For the text-containing cell, return its midpoint in (x, y) coordinate format. 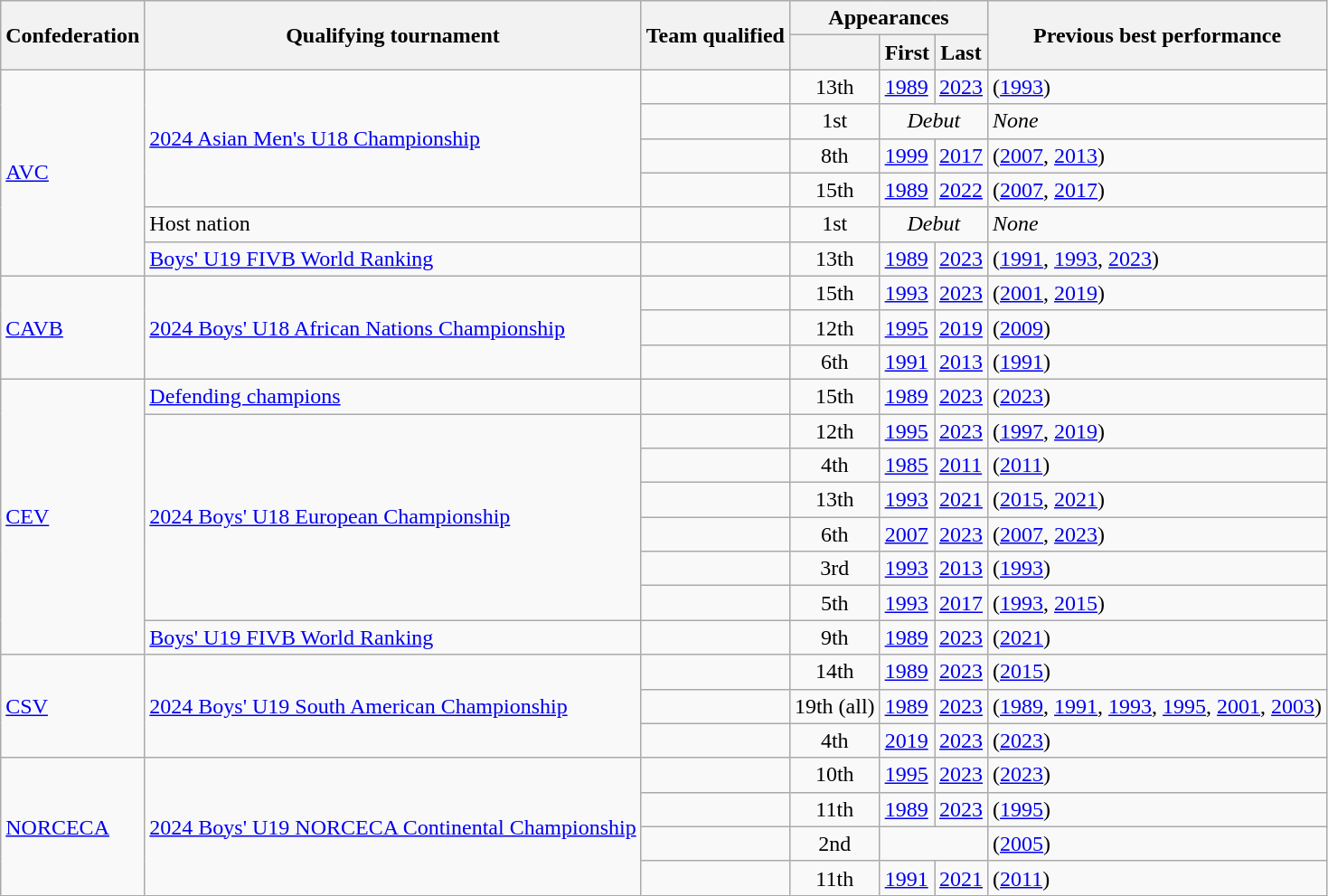
Qualifying tournament (392, 35)
Confederation (72, 35)
2024 Boys' U18 European Championship (392, 517)
14th (834, 672)
1985 (907, 466)
(1991) (1157, 362)
1999 (907, 156)
Last (962, 52)
2nd (834, 844)
Defending champions (392, 396)
NORCECA (72, 826)
Host nation (392, 224)
CSV (72, 706)
CAVB (72, 327)
(2007, 2017) (1157, 190)
(2001, 2019) (1157, 293)
2024 Asian Men's U18 Championship (392, 138)
9th (834, 637)
(2009) (1157, 327)
(1997, 2019) (1157, 431)
(2005) (1157, 844)
Team qualified (715, 35)
(1989, 1991, 1993, 1995, 2001, 2003) (1157, 706)
2024 Boys' U19 South American Championship (392, 706)
(1991, 1993, 2023) (1157, 259)
(2007, 2023) (1157, 534)
19th (all) (834, 706)
2024 Boys' U18 African Nations Championship (392, 327)
CEV (72, 516)
5th (834, 603)
10th (834, 775)
2024 Boys' U19 NORCECA Continental Championship (392, 826)
2007 (907, 534)
(1993, 2015) (1157, 603)
2011 (962, 466)
8th (834, 156)
(2021) (1157, 637)
(1995) (1157, 809)
Appearances (888, 18)
3rd (834, 569)
(2007, 2013) (1157, 156)
First (907, 52)
Previous best performance (1157, 35)
(2015, 2021) (1157, 500)
(2015) (1157, 672)
AVC (72, 173)
2022 (962, 190)
